Return the (X, Y) coordinate for the center point of the cell that contains the specified text.  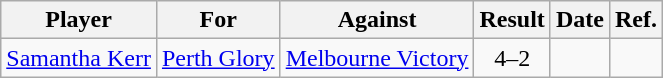
For (218, 20)
Result (512, 20)
Player (79, 20)
Ref. (636, 20)
Date (580, 20)
Melbourne Victory (377, 58)
Perth Glory (218, 58)
Samantha Kerr (79, 58)
4–2 (512, 58)
Against (377, 20)
